Pinpoint the cell where the given text exists, returning its [X, Y] midpoint coordinate. 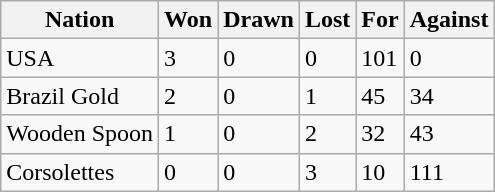
101 [380, 58]
45 [380, 96]
Won [188, 20]
Lost [327, 20]
34 [449, 96]
Drawn [259, 20]
Against [449, 20]
Wooden Spoon [80, 134]
32 [380, 134]
Brazil Gold [80, 96]
43 [449, 134]
111 [449, 172]
For [380, 20]
Corsolettes [80, 172]
10 [380, 172]
Nation [80, 20]
USA [80, 58]
